Provide the (x, y) coordinate of the cell's center where the given text is located.  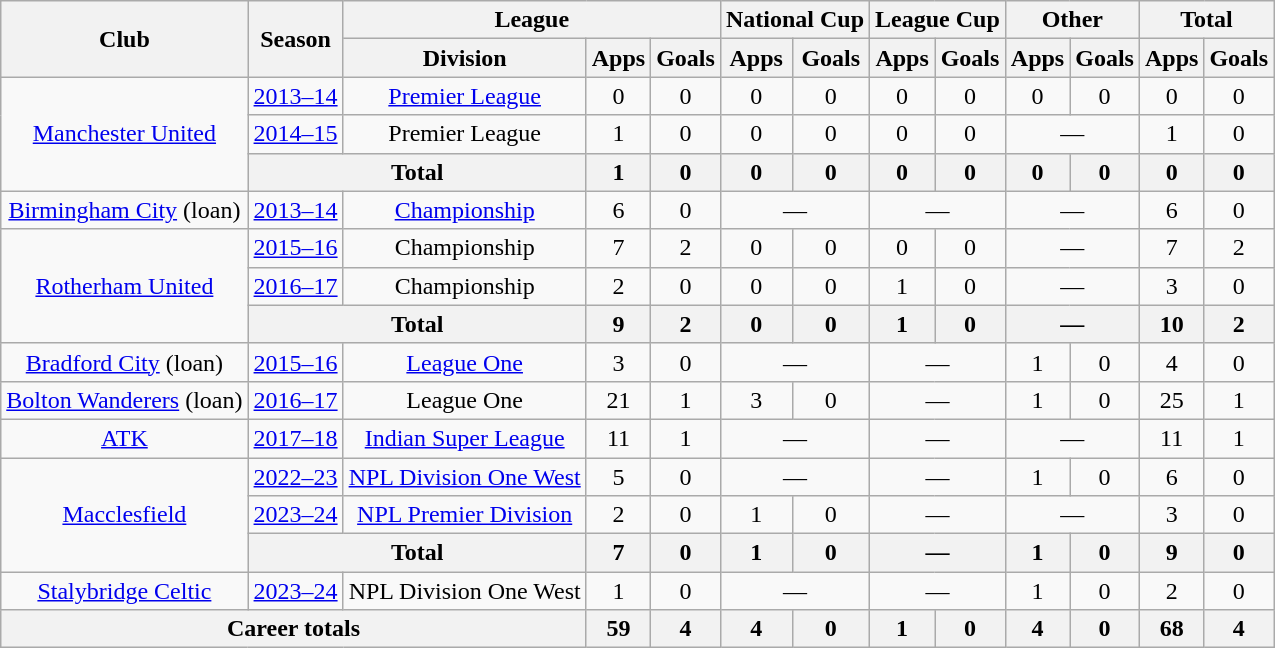
National Cup (794, 20)
ATK (124, 438)
Manchester United (124, 134)
Career totals (294, 629)
Bradford City (loan) (124, 362)
Club (124, 39)
Division (464, 58)
2017–18 (296, 438)
Birmingham City (loan) (124, 210)
10 (1171, 324)
68 (1171, 629)
Bolton Wanderers (loan) (124, 400)
2014–15 (296, 134)
Season (296, 39)
Stalybridge Celtic (124, 591)
5 (618, 477)
59 (618, 629)
Indian Super League (464, 438)
2022–23 (296, 477)
25 (1171, 400)
Macclesfield (124, 515)
21 (618, 400)
Other (1072, 20)
League Cup (938, 20)
NPL Premier Division (464, 515)
League (532, 20)
Rotherham United (124, 286)
